Detect which cell encompasses the target text, then output its [x, y] center coordinate. 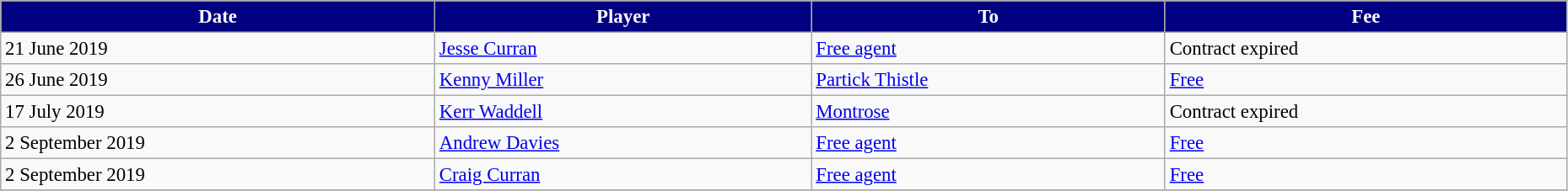
17 July 2019 [218, 112]
Craig Curran [623, 175]
21 June 2019 [218, 49]
Andrew Davies [623, 143]
26 June 2019 [218, 80]
Montrose [989, 112]
Kerr Waddell [623, 112]
Partick Thistle [989, 80]
To [989, 17]
Date [218, 17]
Fee [1366, 17]
Kenny Miller [623, 80]
Player [623, 17]
Jesse Curran [623, 49]
